Capture the cell that displays the provided text and extract its [x, y] central coordinate. 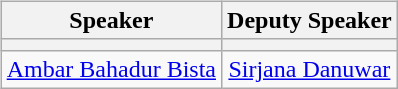
Speaker [111, 20]
Sirjana Danuwar [310, 69]
Ambar Bahadur Bista [111, 69]
Deputy Speaker [310, 20]
